Output the [x, y] coordinate of the center of the cell containing the given text.  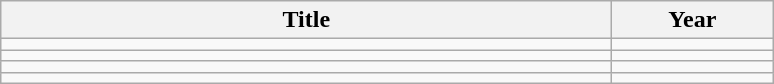
Title [306, 20]
Year [692, 20]
